Identify which cell holds the provided text, then report its [X, Y] central coordinate. 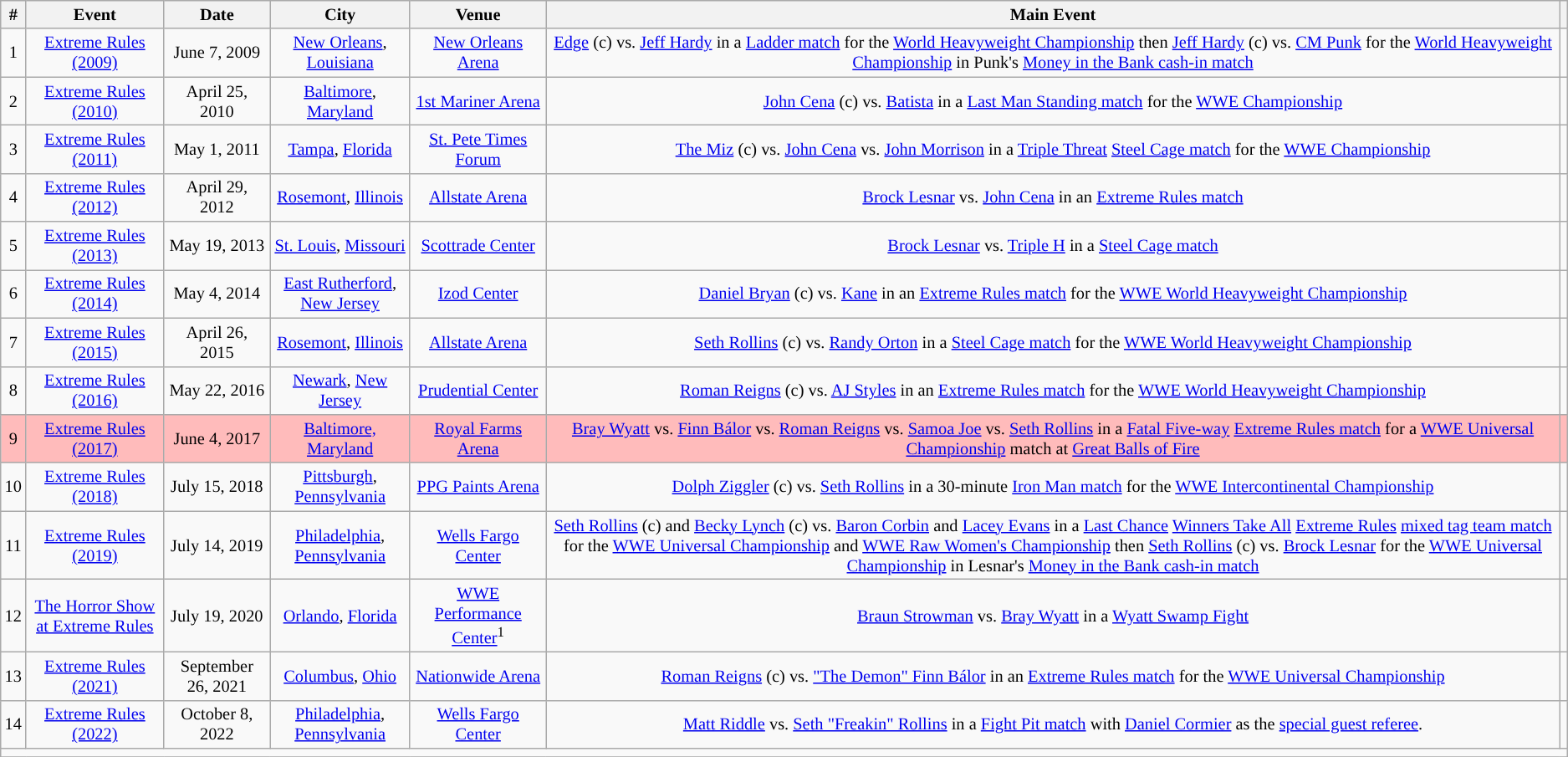
May 1, 2011 [217, 149]
May 22, 2016 [217, 391]
Extreme Rules (2018) [95, 487]
July 14, 2019 [217, 545]
July 19, 2020 [217, 616]
April 26, 2015 [217, 342]
Extreme Rules (2012) [95, 197]
9 [13, 438]
Columbus, Ohio [340, 676]
Brock Lesnar vs. Triple H in a Steel Cage match [1053, 246]
7 [13, 342]
Matt Riddle vs. Seth "Freakin" Rollins in a Fight Pit match with Daniel Cormier as the special guest referee. [1053, 724]
Royal Farms Arena [478, 438]
May 19, 2013 [217, 246]
City [340, 14]
Extreme Rules (2019) [95, 545]
Nationwide Arena [478, 676]
11 [13, 545]
Roman Reigns (c) vs. "The Demon" Finn Bálor in an Extreme Rules match for the WWE Universal Championship [1053, 676]
Newark, New Jersey [340, 391]
Prudential Center [478, 391]
Extreme Rules (2022) [95, 724]
Extreme Rules (2016) [95, 391]
Extreme Rules (2010) [95, 101]
October 8, 2022 [217, 724]
Date [217, 14]
PPG Paints Arena [478, 487]
6 [13, 294]
Extreme Rules (2015) [95, 342]
April 25, 2010 [217, 101]
Scottrade Center [478, 246]
1st Mariner Arena [478, 101]
Main Event [1053, 14]
Event [95, 14]
1 [13, 53]
St. Louis, Missouri [340, 246]
Dolph Ziggler (c) vs. Seth Rollins in a 30-minute Iron Man match for the WWE Intercontinental Championship [1053, 487]
Brock Lesnar vs. John Cena in an Extreme Rules match [1053, 197]
John Cena (c) vs. Batista in a Last Man Standing match for the WWE Championship [1053, 101]
Braun Strowman vs. Bray Wyatt in a Wyatt Swamp Fight [1053, 616]
Extreme Rules (2013) [95, 246]
Extreme Rules (2021) [95, 676]
Seth Rollins (c) vs. Randy Orton in a Steel Cage match for the WWE World Heavyweight Championship [1053, 342]
April 29, 2012 [217, 197]
Extreme Rules (2009) [95, 53]
Venue [478, 14]
The Horror Show at Extreme Rules [95, 616]
Izod Center [478, 294]
3 [13, 149]
Extreme Rules (2017) [95, 438]
# [13, 14]
2 [13, 101]
4 [13, 197]
10 [13, 487]
5 [13, 246]
Extreme Rules (2011) [95, 149]
Tampa, Florida [340, 149]
New Orleans Arena [478, 53]
June 4, 2017 [217, 438]
East Rutherford, New Jersey [340, 294]
12 [13, 616]
Roman Reigns (c) vs. AJ Styles in an Extreme Rules match for the WWE World Heavyweight Championship [1053, 391]
WWE Performance Center1 [478, 616]
June 7, 2009 [217, 53]
13 [13, 676]
Pittsburgh, Pennsylvania [340, 487]
May 4, 2014 [217, 294]
New Orleans, Louisiana [340, 53]
The Miz (c) vs. John Cena vs. John Morrison in a Triple Threat Steel Cage match for the WWE Championship [1053, 149]
Daniel Bryan (c) vs. Kane in an Extreme Rules match for the WWE World Heavyweight Championship [1053, 294]
8 [13, 391]
Orlando, Florida [340, 616]
July 15, 2018 [217, 487]
September 26, 2021 [217, 676]
St. Pete Times Forum [478, 149]
14 [13, 724]
Extreme Rules (2014) [95, 294]
